Provide the (X, Y) coordinate of the cell's center where the given text is located.  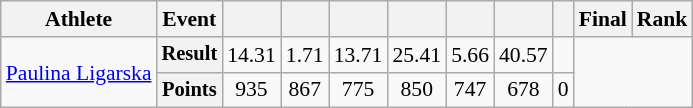
Points (190, 90)
14.31 (252, 55)
678 (524, 90)
747 (470, 90)
5.66 (470, 55)
Paulina Ligarska (79, 72)
Athlete (79, 19)
1.71 (305, 55)
Result (190, 55)
40.57 (524, 55)
13.71 (358, 55)
Rank (662, 19)
Event (190, 19)
935 (252, 90)
775 (358, 90)
25.41 (416, 55)
0 (564, 90)
850 (416, 90)
Final (603, 19)
867 (305, 90)
